Scan for the cell matching the given text and deliver its (X, Y) coordinate at center. 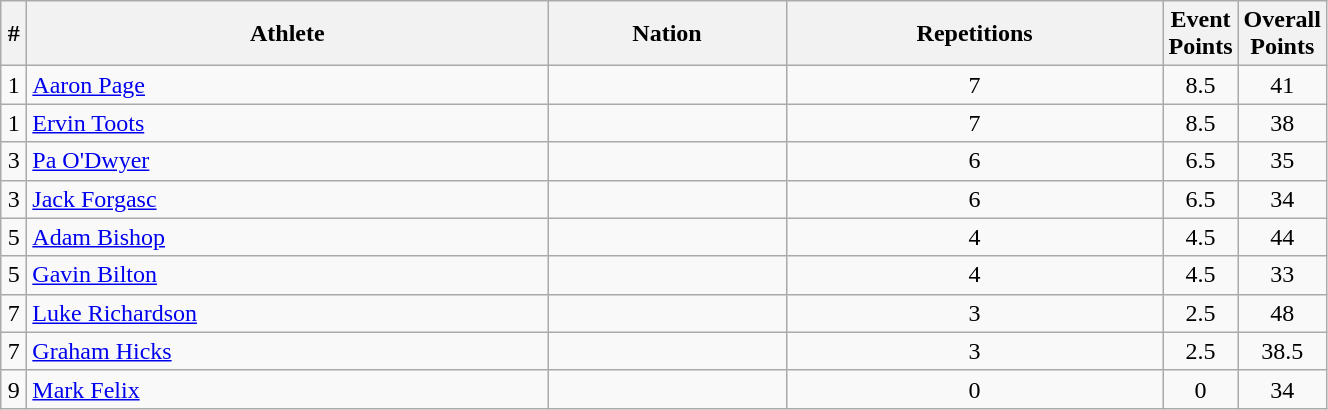
Aaron Page (288, 85)
Event Points (1200, 34)
Graham Hicks (288, 351)
Repetitions (974, 34)
Athlete (288, 34)
35 (1282, 161)
Mark Felix (288, 389)
38.5 (1282, 351)
33 (1282, 275)
44 (1282, 237)
# (14, 34)
Adam Bishop (288, 237)
Jack Forgasc (288, 199)
Pa O'Dwyer (288, 161)
38 (1282, 123)
Overall Points (1282, 34)
Ervin Toots (288, 123)
Luke Richardson (288, 313)
Nation (667, 34)
9 (14, 389)
Gavin Bilton (288, 275)
41 (1282, 85)
48 (1282, 313)
